Scan for the cell matching the given text and deliver its (X, Y) coordinate at center. 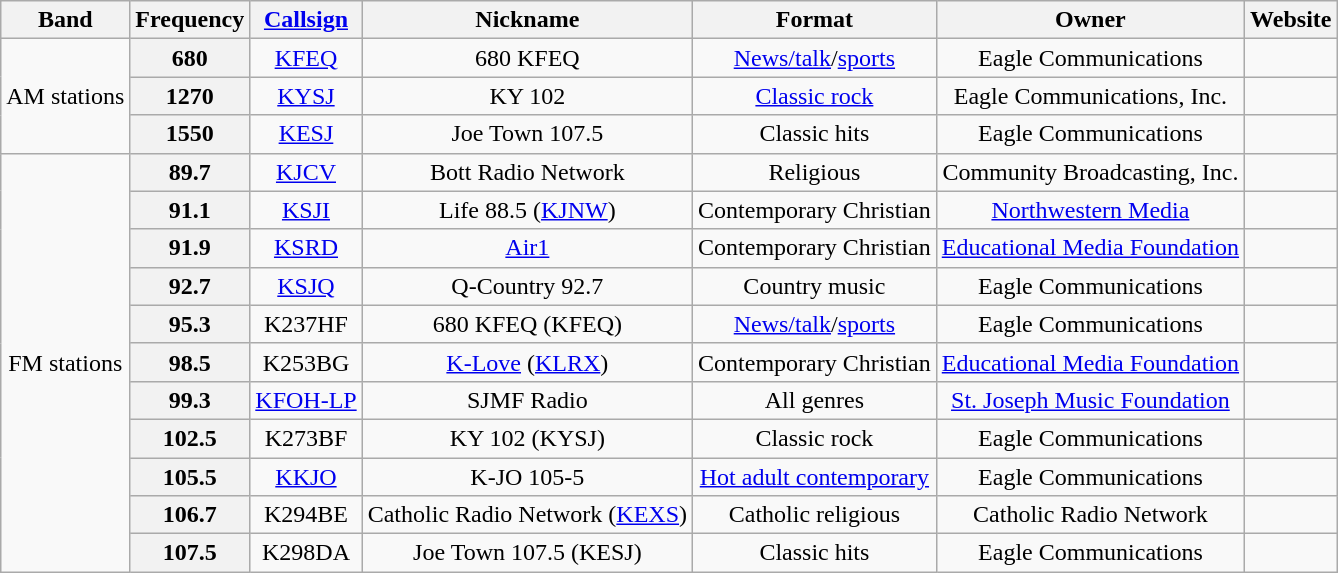
105.5 (190, 477)
680 KFEQ (KFEQ) (527, 324)
KFOH-LP (306, 400)
Community Broadcasting, Inc. (1090, 172)
Northwestern Media (1090, 210)
Life 88.5 (KJNW) (527, 210)
K-JO 105-5 (527, 477)
680 KFEQ (527, 58)
Owner (1090, 20)
K298DA (306, 553)
All genres (815, 400)
KESJ (306, 134)
Catholic Radio Network (KEXS) (527, 515)
98.5 (190, 362)
Eagle Communications, Inc. (1090, 96)
K253BG (306, 362)
St. Joseph Music Foundation (1090, 400)
Callsign (306, 20)
AM stations (66, 96)
KKJO (306, 477)
102.5 (190, 438)
91.9 (190, 248)
KFEQ (306, 58)
680 (190, 58)
Joe Town 107.5 (527, 134)
KJCV (306, 172)
99.3 (190, 400)
91.1 (190, 210)
Catholic religious (815, 515)
89.7 (190, 172)
Nickname (527, 20)
Frequency (190, 20)
107.5 (190, 553)
K237HF (306, 324)
92.7 (190, 286)
KY 102 (KYSJ) (527, 438)
KSRD (306, 248)
Website (1291, 20)
KY 102 (527, 96)
Catholic Radio Network (1090, 515)
K294BE (306, 515)
Bott Radio Network (527, 172)
KYSJ (306, 96)
Air1 (527, 248)
Format (815, 20)
K273BF (306, 438)
106.7 (190, 515)
Country music (815, 286)
Joe Town 107.5 (KESJ) (527, 553)
1550 (190, 134)
SJMF Radio (527, 400)
FM stations (66, 362)
KSJI (306, 210)
1270 (190, 96)
Hot adult contemporary (815, 477)
95.3 (190, 324)
K-Love (KLRX) (527, 362)
Band (66, 20)
Q-Country 92.7 (527, 286)
KSJQ (306, 286)
Religious (815, 172)
